Output the (X, Y) coordinate of the center of the cell containing the given text.  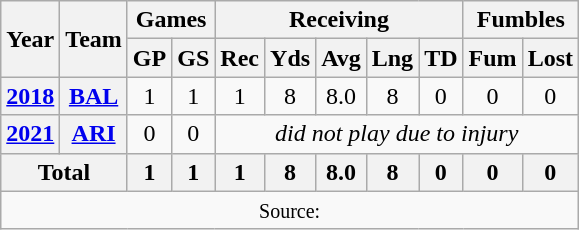
Lng (392, 58)
GP (149, 58)
Yds (290, 58)
Fum (492, 58)
GS (194, 58)
Avg (342, 58)
did not play due to injury (397, 134)
BAL (94, 96)
Receiving (339, 20)
Games (170, 20)
Source: (290, 210)
2021 (30, 134)
Total (64, 172)
Team (94, 39)
2018 (30, 96)
ARI (94, 134)
Fumbles (520, 20)
TD (441, 58)
Rec (240, 58)
Lost (550, 58)
Year (30, 39)
